Search for the cell housing the specified text and yield its [X, Y] center coordinate. 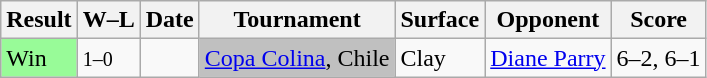
Opponent [548, 20]
Score [658, 20]
6–2, 6–1 [658, 58]
Surface [440, 20]
Tournament [297, 20]
Result [39, 20]
Diane Parry [548, 58]
Clay [440, 58]
Win [39, 58]
W–L [108, 20]
Copa Colina, Chile [297, 58]
1–0 [108, 58]
Date [170, 20]
